Return the [x, y] coordinate for the center point of the cell that contains the specified text.  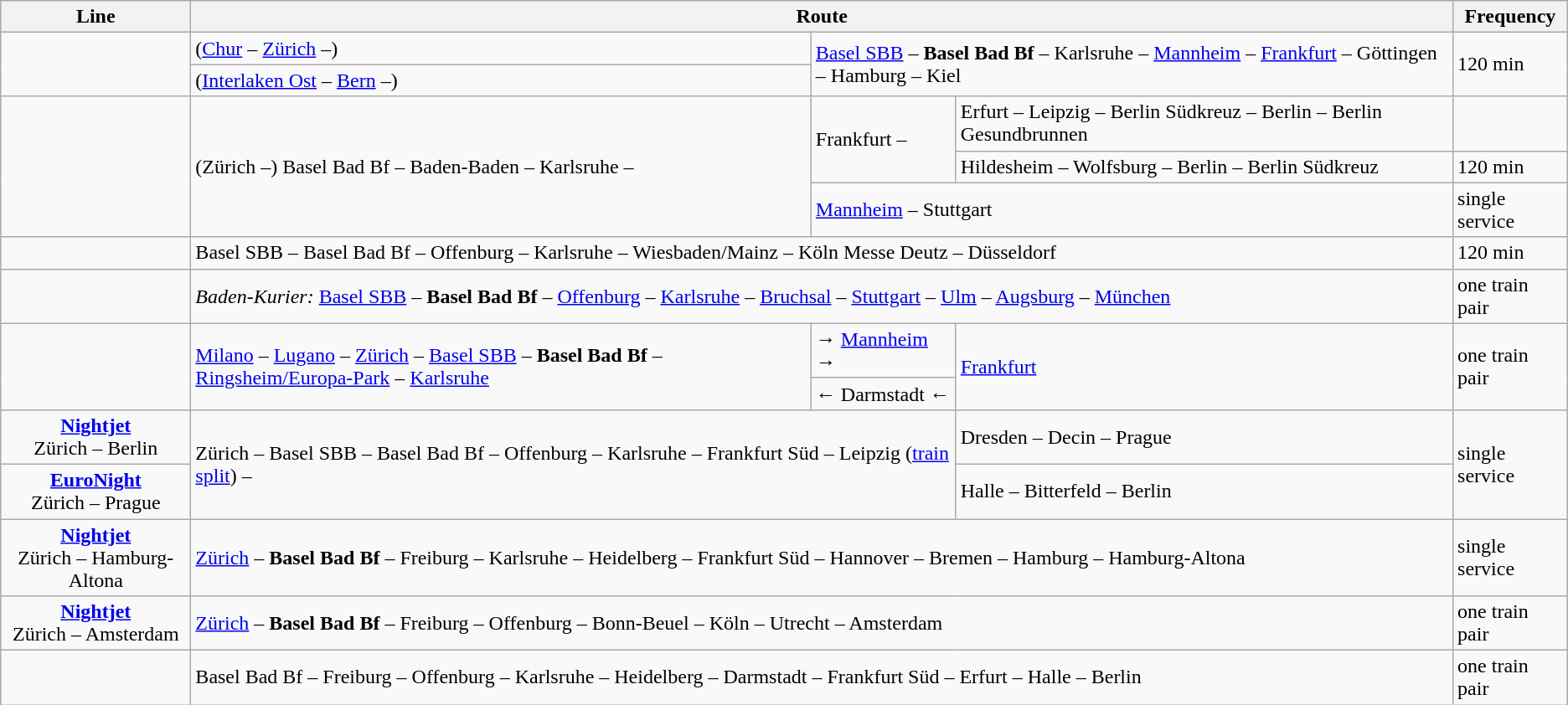
Hildesheim – Wolfsburg – Berlin – Berlin Südkreuz [1204, 167]
Zürich – Basel Bad Bf – Freiburg – Karlsruhe – Heidelberg – Frankfurt Süd – Hannover – Bremen – Hamburg – Hamburg-Altona [823, 558]
Frequency [1511, 17]
Baden-Kurier: Basel SBB – Basel Bad Bf – Offenburg – Karlsruhe – Bruchsal – Stuttgart – Ulm – Augsburg – München [823, 296]
Basel SBB – Basel Bad Bf – Karlsruhe – Mannheim – Frankfurt – Göttingen – Hamburg – Kiel [1132, 64]
Erfurt – Leipzig – Berlin Südkreuz – Berlin – Berlin Gesundbrunnen [1204, 124]
EuroNightZürich – Prague [95, 491]
← Darmstadt ← [883, 394]
NightjetZürich – Amsterdam [95, 623]
Dresden – Decin – Prague [1204, 437]
Frankfurt [1204, 367]
Mannheim – Stuttgart [1132, 209]
NightjetZürich – Hamburg-Altona [95, 558]
Zürich – Basel Bad Bf – Freiburg – Offenburg – Bonn-Beuel – Köln – Utrecht – Amsterdam [823, 623]
(Chur – Zürich –) [501, 49]
→ Mannheim → [883, 350]
Basel Bad Bf – Freiburg – Offenburg – Karlsruhe – Heidelberg – Darmstadt – Frankfurt Süd – Erfurt – Halle – Berlin [823, 678]
(Zürich –) Basel Bad Bf – Baden-Baden – Karlsruhe – [501, 167]
Halle – Bitterfeld – Berlin [1204, 491]
Milano – Lugano – Zürich – Basel SBB – Basel Bad Bf – Ringsheim/Europa-Park – Karlsruhe [501, 367]
Line [95, 17]
Route [823, 17]
Frankfurt – [883, 139]
Zürich – Basel SBB – Basel Bad Bf – Offenburg – Karlsruhe – Frankfurt Süd – Leipzig (train split) – [573, 464]
(Interlaken Ost – Bern –) [501, 80]
Basel SBB – Basel Bad Bf – Offenburg – Karlsruhe – Wiesbaden/Mainz – Köln Messe Deutz – Düsseldorf [823, 253]
NightjetZürich – Berlin [95, 437]
